Pinpoint the cell where the given text exists, returning its (x, y) midpoint coordinate. 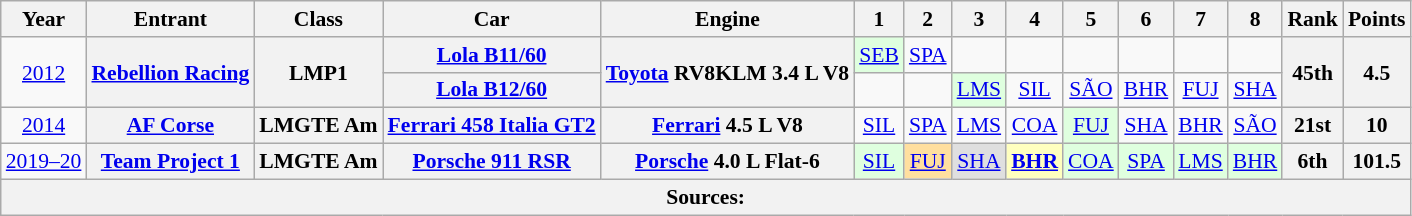
45th (1312, 72)
Engine (728, 19)
Toyota RV8KLM 3.4 L V8 (728, 72)
Entrant (170, 19)
AF Corse (170, 126)
Year (44, 19)
101.5 (1377, 162)
5 (1091, 19)
4.5 (1377, 72)
6th (1312, 162)
LMP1 (318, 72)
3 (980, 19)
Class (318, 19)
2019–20 (44, 162)
SEB (879, 55)
Rank (1312, 19)
Lola B11/60 (492, 55)
1 (879, 19)
4 (1034, 19)
2014 (44, 126)
Porsche 4.0 L Flat-6 (728, 162)
6 (1146, 19)
Ferrari 458 Italia GT2 (492, 126)
Points (1377, 19)
Lola B12/60 (492, 90)
Rebellion Racing (170, 72)
2012 (44, 72)
10 (1377, 126)
7 (1200, 19)
Car (492, 19)
Team Project 1 (170, 162)
Sources: (706, 197)
Porsche 911 RSR (492, 162)
8 (1256, 19)
21st (1312, 126)
Ferrari 4.5 L V8 (728, 126)
2 (928, 19)
